Scan for the cell matching the given text and deliver its [X, Y] coordinate at center. 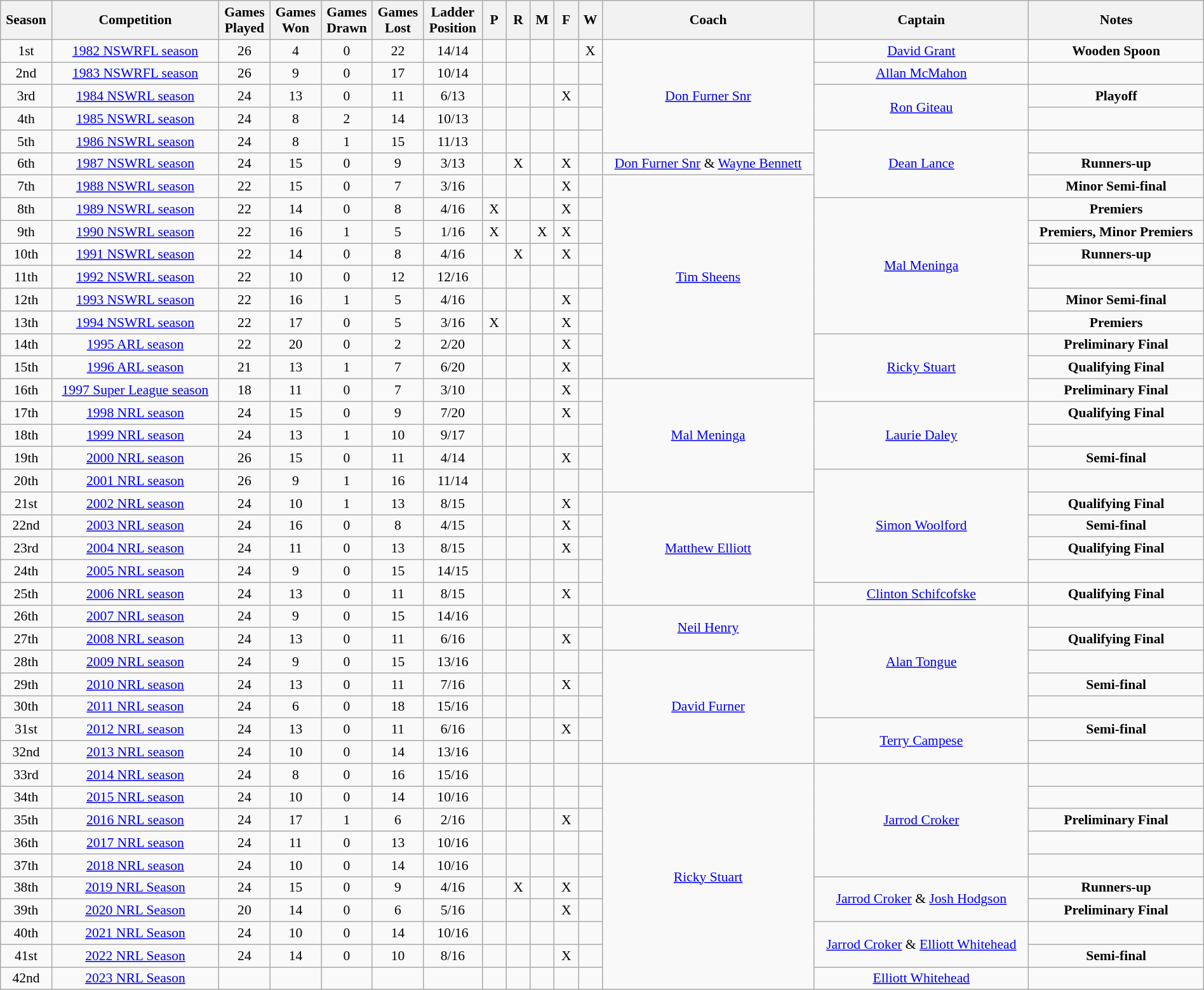
27th [27, 639]
21 [245, 368]
Tim Sheens [707, 277]
2000 NRL season [135, 458]
2018 NRL season [135, 866]
GamesDrawn [347, 20]
13th [27, 323]
Notes [1116, 20]
16th [27, 391]
39th [27, 911]
4 [296, 51]
15th [27, 368]
2011 NRL season [135, 707]
1984 NSWRL season [135, 97]
1997 Super League season [135, 391]
11/14 [453, 481]
David Grant [921, 51]
14th [27, 345]
Ron Giteau [921, 108]
3/10 [453, 391]
Clinton Schifcofske [921, 594]
3rd [27, 97]
9th [27, 232]
Alan Tongue [921, 662]
Coach [707, 20]
GamesWon [296, 20]
11th [27, 278]
20th [27, 481]
26th [27, 617]
1988 NSWRL season [135, 187]
4/15 [453, 526]
R [518, 20]
1985 NSWRL season [135, 119]
2/16 [453, 820]
2010 NRL season [135, 685]
2017 NRL season [135, 843]
1st [27, 51]
36th [27, 843]
42nd [27, 979]
8th [27, 210]
2002 NRL season [135, 504]
14/14 [453, 51]
Simon Woolford [921, 526]
2/20 [453, 345]
M [542, 20]
Don Furner Snr [707, 96]
7th [27, 187]
30th [27, 707]
24th [27, 572]
22nd [27, 526]
37th [27, 866]
1990 NSWRL season [135, 232]
Competition [135, 20]
1995 ARL season [135, 345]
2001 NRL season [135, 481]
Dean Lance [921, 164]
Jarrod Croker & Elliott Whitehead [921, 945]
Jarrod Croker & Josh Hodgson [921, 899]
2023 NRL Season [135, 979]
Terry Campese [921, 740]
Don Furner Snr & Wayne Bennett [707, 164]
10th [27, 255]
1993 NSWRL season [135, 300]
6/20 [453, 368]
41st [27, 956]
1983 NSWRFL season [135, 74]
14/16 [453, 617]
Season [27, 20]
7/20 [453, 413]
33rd [27, 775]
P [494, 20]
1989 NSWRL season [135, 210]
Premiers, Minor Premiers [1116, 232]
12 [398, 278]
2nd [27, 74]
2022 NRL Season [135, 956]
17th [27, 413]
2005 NRL season [135, 572]
2020 NRL Season [135, 911]
Wooden Spoon [1116, 51]
1992 NSWRL season [135, 278]
31st [27, 730]
40th [27, 933]
2019 NRL Season [135, 888]
Laurie Daley [921, 436]
32nd [27, 753]
Jarrod Croker [921, 820]
2014 NRL season [135, 775]
34th [27, 798]
Playoff [1116, 97]
1986 NSWRL season [135, 142]
1991 NSWRL season [135, 255]
11/13 [453, 142]
1/16 [453, 232]
21st [27, 504]
4/14 [453, 458]
7/16 [453, 685]
1994 NSWRL season [135, 323]
David Furner [707, 707]
10/13 [453, 119]
3/13 [453, 164]
12th [27, 300]
29th [27, 685]
Elliott Whitehead [921, 979]
1987 NSWRL season [135, 164]
8/16 [453, 956]
2006 NRL season [135, 594]
2009 NRL season [135, 662]
12/16 [453, 278]
2004 NRL season [135, 549]
2021 NRL Season [135, 933]
1996 ARL season [135, 368]
2015 NRL season [135, 798]
35th [27, 820]
9/17 [453, 436]
2003 NRL season [135, 526]
14/15 [453, 572]
GamesLost [398, 20]
5/16 [453, 911]
2013 NRL season [135, 753]
19th [27, 458]
23rd [27, 549]
38th [27, 888]
2012 NRL season [135, 730]
Allan McMahon [921, 74]
6/13 [453, 97]
10/14 [453, 74]
Matthew Elliott [707, 549]
Captain [921, 20]
6th [27, 164]
LadderPosition [453, 20]
2007 NRL season [135, 617]
W [591, 20]
2016 NRL season [135, 820]
25th [27, 594]
Neil Henry [707, 627]
4th [27, 119]
1999 NRL season [135, 436]
18th [27, 436]
1982 NSWRFL season [135, 51]
5th [27, 142]
1998 NRL season [135, 413]
F [566, 20]
28th [27, 662]
GamesPlayed [245, 20]
2008 NRL season [135, 639]
